Pinpoint the cell where the given text exists, returning its [x, y] midpoint coordinate. 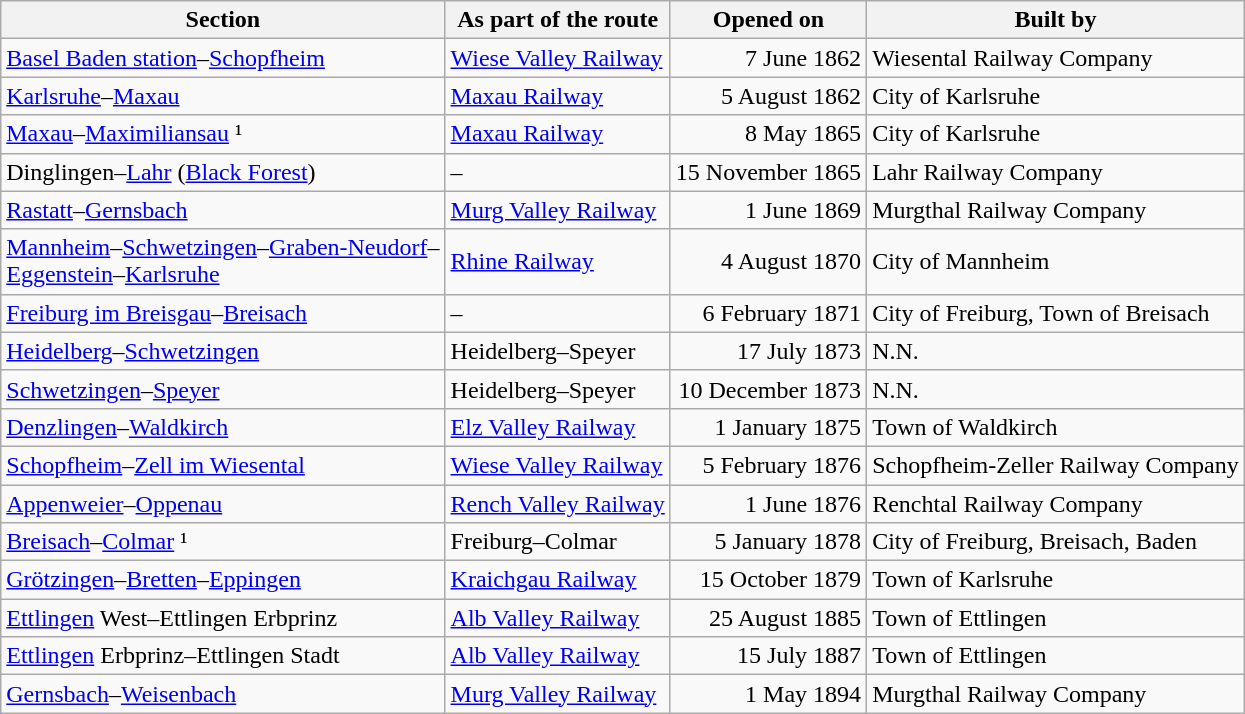
Opened on [768, 20]
1 January 1875 [768, 427]
Elz Valley Railway [558, 427]
Rench Valley Railway [558, 503]
Basel Baden station–Schopfheim [223, 58]
Lahr Railway Company [1056, 172]
Section [223, 20]
15 July 1887 [768, 656]
Freiburg im Breisgau–Breisach [223, 313]
City of Freiburg, Town of Breisach [1056, 313]
1 June 1876 [768, 503]
10 December 1873 [768, 389]
Heidelberg–Schwetzingen [223, 351]
4 August 1870 [768, 262]
Built by [1056, 20]
25 August 1885 [768, 618]
5 January 1878 [768, 542]
Mannheim–Schwetzingen–Graben-Neudorf–Eggenstein–Karlsruhe [223, 262]
Schopfheim-Zeller Railway Company [1056, 465]
1 June 1869 [768, 210]
6 February 1871 [768, 313]
Breisach–Colmar ¹ [223, 542]
Denzlingen–Waldkirch [223, 427]
Ettlingen West–Ettlingen Erbprinz [223, 618]
Renchtal Railway Company [1056, 503]
City of Mannheim [1056, 262]
17 July 1873 [768, 351]
City of Freiburg, Breisach, Baden [1056, 542]
15 October 1879 [768, 580]
Rhine Railway [558, 262]
Rastatt–Gernsbach [223, 210]
Freiburg–Colmar [558, 542]
Karlsruhe–Maxau [223, 96]
Kraichgau Railway [558, 580]
Schopfheim–Zell im Wiesental [223, 465]
Maxau–Maximiliansau ¹ [223, 134]
5 August 1862 [768, 96]
Town of Waldkirch [1056, 427]
Ettlingen Erbprinz–Ettlingen Stadt [223, 656]
7 June 1862 [768, 58]
Gernsbach–Weisenbach [223, 694]
15 November 1865 [768, 172]
1 May 1894 [768, 694]
Schwetzingen–Speyer [223, 389]
Appenweier–Oppenau [223, 503]
Grötzingen–Bretten–Eppingen [223, 580]
Town of Karlsruhe [1056, 580]
Wiesental Railway Company [1056, 58]
As part of the route [558, 20]
5 February 1876 [768, 465]
Dinglingen–Lahr (Black Forest) [223, 172]
8 May 1865 [768, 134]
